Determine the (X, Y) coordinate at the center of the cell enclosing the given text.  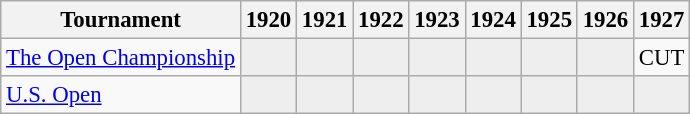
U.S. Open (121, 95)
1923 (437, 20)
The Open Championship (121, 58)
Tournament (121, 20)
1924 (493, 20)
1926 (605, 20)
1927 (661, 20)
1920 (268, 20)
1922 (381, 20)
CUT (661, 58)
1925 (549, 20)
1921 (325, 20)
